Scan for the cell matching the given text and deliver its (x, y) coordinate at center. 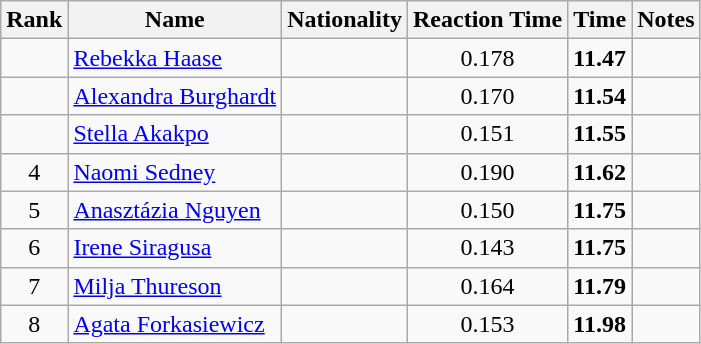
0.150 (487, 210)
0.170 (487, 96)
Naomi Sedney (175, 172)
6 (34, 248)
Milja Thureson (175, 286)
Anasztázia Nguyen (175, 210)
Notes (666, 20)
0.143 (487, 248)
0.151 (487, 134)
0.164 (487, 286)
11.98 (600, 324)
Nationality (345, 20)
0.190 (487, 172)
11.47 (600, 58)
11.54 (600, 96)
11.62 (600, 172)
11.79 (600, 286)
Alexandra Burghardt (175, 96)
Time (600, 20)
Irene Siragusa (175, 248)
4 (34, 172)
Reaction Time (487, 20)
11.55 (600, 134)
Agata Forkasiewicz (175, 324)
0.178 (487, 58)
Rank (34, 20)
Rebekka Haase (175, 58)
0.153 (487, 324)
5 (34, 210)
Stella Akakpo (175, 134)
7 (34, 286)
Name (175, 20)
8 (34, 324)
